Pinpoint the cell where the given text exists, returning its [x, y] midpoint coordinate. 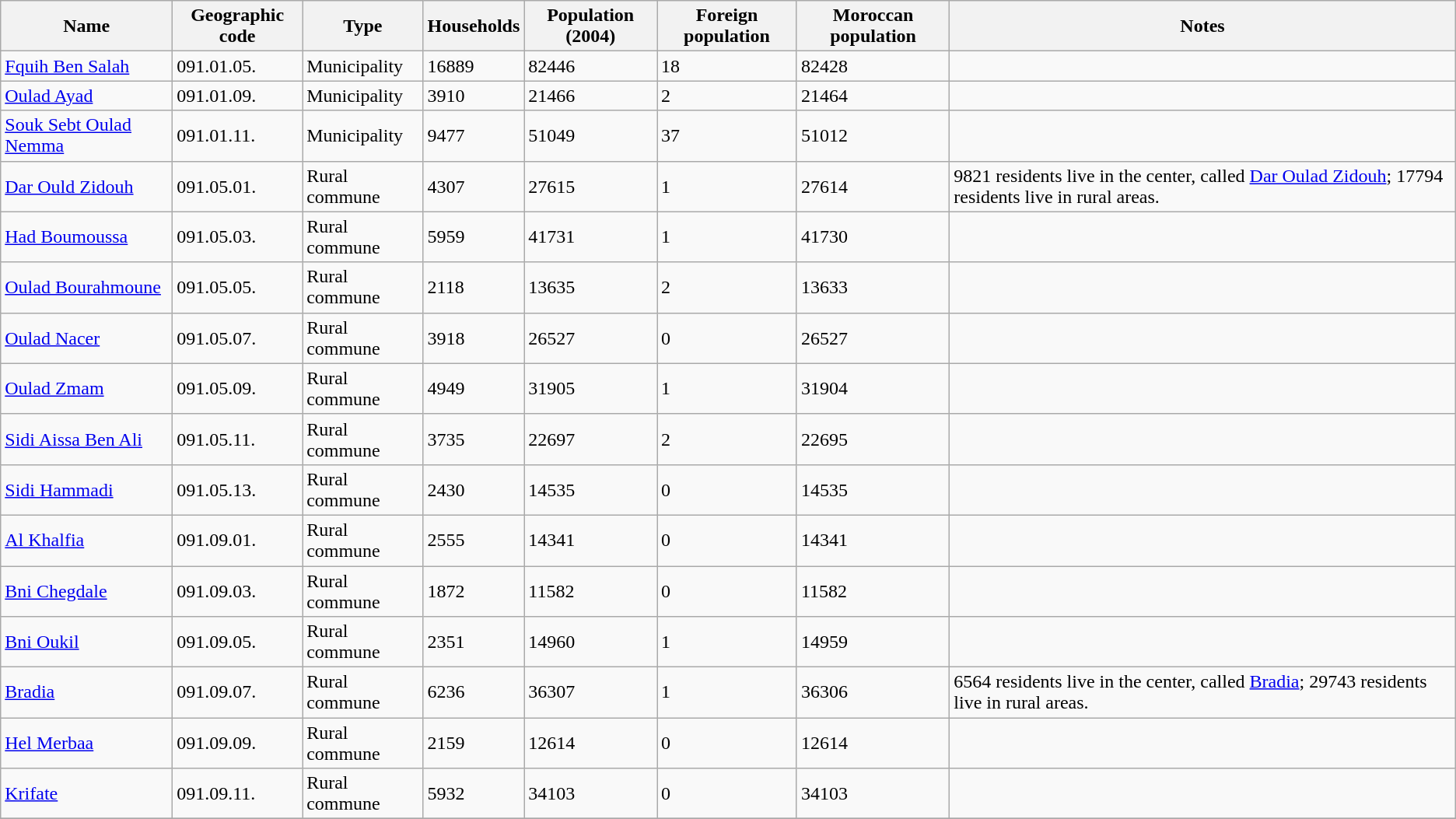
18 [726, 66]
3918 [474, 338]
2555 [474, 540]
4949 [474, 389]
Population (2004) [591, 26]
091.09.09. [238, 744]
31905 [591, 389]
6236 [474, 692]
51012 [873, 135]
9477 [474, 135]
Name [87, 26]
82446 [591, 66]
2351 [474, 642]
41731 [591, 236]
091.05.05. [238, 288]
091.01.05. [238, 66]
Al Khalfia [87, 540]
21466 [591, 96]
22695 [873, 439]
091.01.11. [238, 135]
27615 [591, 187]
16889 [474, 66]
Oulad Ayad [87, 96]
13633 [873, 288]
Dar Ould Zidouh [87, 187]
Bradia [87, 692]
41730 [873, 236]
Souk Sebt Oulad Nemma [87, 135]
Bni Chegdale [87, 591]
Hel Merbaa [87, 744]
Oulad Zmam [87, 389]
Geographic code [238, 26]
Oulad Nacer [87, 338]
Fquih Ben Salah [87, 66]
31904 [873, 389]
091.05.03. [238, 236]
091.05.11. [238, 439]
091.05.13. [238, 490]
21464 [873, 96]
091.09.03. [238, 591]
5932 [474, 793]
5959 [474, 236]
091.01.09. [238, 96]
82428 [873, 66]
Type [362, 26]
Households [474, 26]
091.05.07. [238, 338]
091.09.07. [238, 692]
27614 [873, 187]
14959 [873, 642]
36306 [873, 692]
13635 [591, 288]
6564 residents live in the center, called Bradia; 29743 residents live in rural areas. [1202, 692]
Sidi Aissa Ben Ali [87, 439]
Bni Oukil [87, 642]
Moroccan population [873, 26]
22697 [591, 439]
Notes [1202, 26]
Oulad Bourahmoune [87, 288]
2159 [474, 744]
2118 [474, 288]
1872 [474, 591]
Had Boumoussa [87, 236]
3735 [474, 439]
37 [726, 135]
Sidi Hammadi [87, 490]
51049 [591, 135]
3910 [474, 96]
36307 [591, 692]
4307 [474, 187]
14960 [591, 642]
091.05.01. [238, 187]
091.09.05. [238, 642]
091.09.11. [238, 793]
Krifate [87, 793]
091.09.01. [238, 540]
Foreign population [726, 26]
9821 residents live in the center, called Dar Oulad Zidouh; 17794 residents live in rural areas. [1202, 187]
091.05.09. [238, 389]
2430 [474, 490]
